Scan for the cell matching the given text and deliver its (X, Y) coordinate at center. 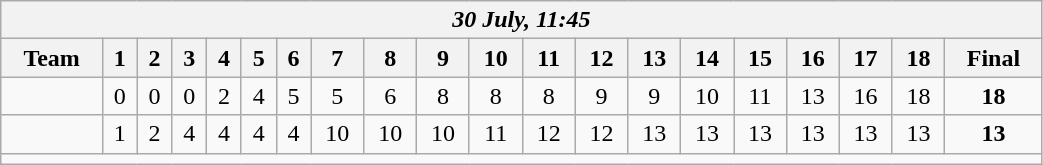
14 (708, 58)
17 (866, 58)
3 (190, 58)
7 (338, 58)
15 (760, 58)
Team (52, 58)
30 July, 11:45 (522, 20)
Final (994, 58)
